Identify which cell holds the provided text, then report its (x, y) central coordinate. 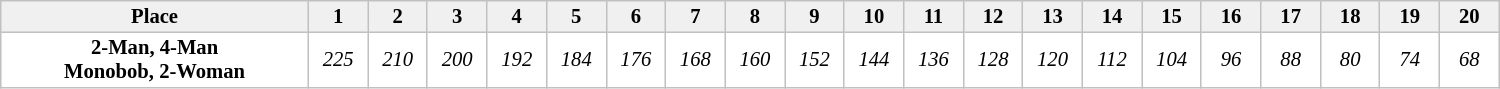
2-Man, 4-ManMonobob, 2-Woman (155, 60)
200 (457, 60)
120 (1053, 60)
3 (457, 16)
10 (874, 16)
7 (696, 16)
112 (1112, 60)
9 (815, 16)
152 (815, 60)
4 (517, 16)
14 (1112, 16)
184 (576, 60)
17 (1291, 16)
80 (1350, 60)
11 (934, 16)
225 (338, 60)
2 (398, 16)
104 (1172, 60)
12 (993, 16)
6 (636, 16)
1 (338, 16)
74 (1410, 60)
13 (1053, 16)
8 (755, 16)
192 (517, 60)
128 (993, 60)
210 (398, 60)
96 (1231, 60)
18 (1350, 16)
15 (1172, 16)
Place (155, 16)
176 (636, 60)
168 (696, 60)
16 (1231, 16)
160 (755, 60)
88 (1291, 60)
68 (1469, 60)
144 (874, 60)
20 (1469, 16)
19 (1410, 16)
136 (934, 60)
5 (576, 16)
